Scan for the cell matching the given text and deliver its (X, Y) coordinate at center. 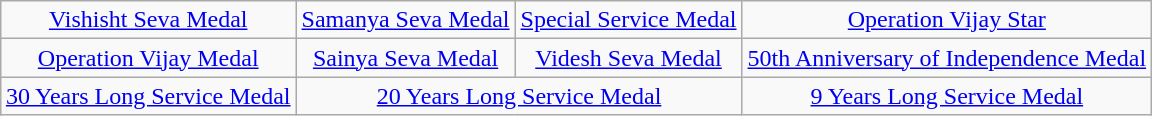
Special Service Medal (628, 20)
Operation Vijay Medal (148, 58)
9 Years Long Service Medal (947, 96)
Samanya Seva Medal (406, 20)
30 Years Long Service Medal (148, 96)
50th Anniversary of Independence Medal (947, 58)
Vishisht Seva Medal (148, 20)
Videsh Seva Medal (628, 58)
Operation Vijay Star (947, 20)
Sainya Seva Medal (406, 58)
20 Years Long Service Medal (519, 96)
